Return (x, y) of the center of cell containing provided text 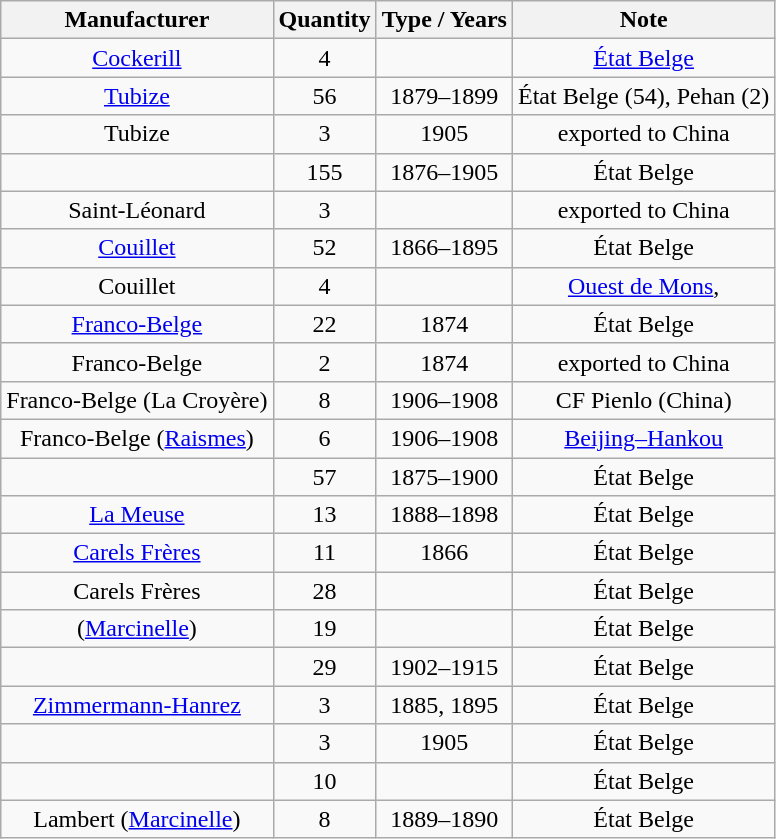
155 (324, 172)
Ouest de Mons, (643, 286)
10 (324, 781)
1866 (444, 553)
52 (324, 248)
1866–1895 (444, 248)
Beijing–Hankou (643, 438)
6 (324, 438)
Franco-Belge (Raismes) (137, 438)
1902–1915 (444, 667)
Manufacturer (137, 20)
11 (324, 553)
56 (324, 96)
État Belge (54), Pehan (2) (643, 96)
28 (324, 591)
1888–1898 (444, 515)
La Meuse (137, 515)
57 (324, 477)
1879–1899 (444, 96)
Quantity (324, 20)
Type / Years (444, 20)
1889–1890 (444, 819)
1875–1900 (444, 477)
Note (643, 20)
2 (324, 362)
(Marcinelle) (137, 629)
Zimmermann-Hanrez (137, 705)
1885, 1895 (444, 705)
CF Pienlo (China) (643, 400)
1876–1905 (444, 172)
22 (324, 324)
Saint-Léonard (137, 210)
Cockerill (137, 58)
13 (324, 515)
19 (324, 629)
Franco-Belge (La Croyère) (137, 400)
Lambert (Marcinelle) (137, 819)
29 (324, 667)
